Identify which cell holds the provided text, then report its [X, Y] central coordinate. 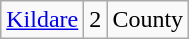
2 [96, 20]
County [148, 20]
Kildare [42, 20]
